Locate the cell with the specified text and output its (X, Y) center coordinate. 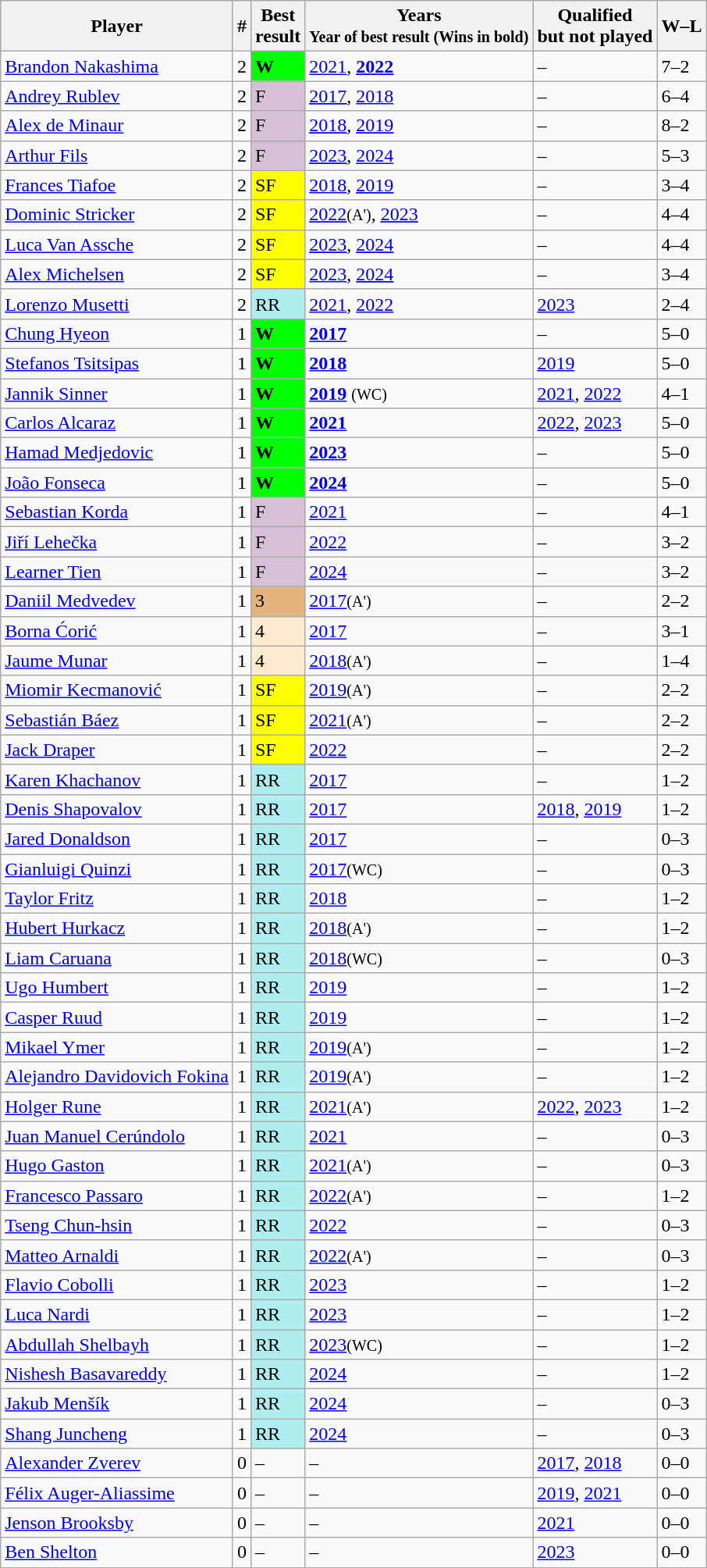
Jannik Sinner (117, 393)
8–2 (682, 126)
Liam Caruana (117, 958)
2019 (WC) (419, 393)
1–4 (682, 661)
Alex de Minaur (117, 126)
Jiří Lehečka (117, 542)
Mikael Ymer (117, 1047)
Jack Draper (117, 750)
Bestresult (278, 27)
Alex Michelsen (117, 274)
Learner Tien (117, 572)
3 (278, 601)
Juan Manuel Cerúndolo (117, 1136)
Félix Auger-Aliassime (117, 1493)
Matteo Arnaldi (117, 1255)
Arthur Fils (117, 155)
Hugo Gaston (117, 1166)
Ugo Humbert (117, 988)
Jared Donaldson (117, 839)
Carlos Alcaraz (117, 423)
3–1 (682, 631)
Tseng Chun-hsin (117, 1225)
Casper Ruud (117, 1017)
Taylor Fritz (117, 899)
Karen Khachanov (117, 779)
Holger Rune (117, 1107)
Alexander Zverev (117, 1463)
2022(A'), 2023 (419, 215)
YearsYear of best result (Wins in bold) (419, 27)
Denis Shapovalov (117, 809)
Jaume Munar (117, 661)
2023(WC) (419, 1344)
Sebastian Korda (117, 512)
2019, 2021 (595, 1493)
João Fonseca (117, 483)
Dominic Stricker (117, 215)
2017(WC) (419, 869)
Qualified but not played (595, 27)
Abdullah Shelbayh (117, 1344)
# (242, 27)
Ben Shelton (117, 1552)
Nishesh Basavareddy (117, 1374)
Stefanos Tsitsipas (117, 363)
Flavio Cobolli (117, 1285)
Luca Nardi (117, 1314)
Francesco Passaro (117, 1196)
Sebastián Báez (117, 720)
Shang Juncheng (117, 1434)
Luca Van Assche (117, 244)
Chung Hyeon (117, 333)
Hubert Hurkacz (117, 928)
7–2 (682, 66)
2018(WC) (419, 958)
Brandon Nakashima (117, 66)
W–L (682, 27)
Jenson Brooksby (117, 1523)
Frances Tiafoe (117, 185)
Hamad Medjedovic (117, 453)
2017(A') (419, 601)
Alejandro Davidovich Fokina (117, 1077)
Andrey Rublev (117, 96)
Daniil Medvedev (117, 601)
2–4 (682, 304)
6–4 (682, 96)
Borna Ćorić (117, 631)
Gianluigi Quinzi (117, 869)
Player (117, 27)
Jakub Menšík (117, 1404)
Lorenzo Musetti (117, 304)
Miomir Kecmanović (117, 690)
5–3 (682, 155)
